Find where the given text appears and provide that cell's center as (X, Y) coordinate. 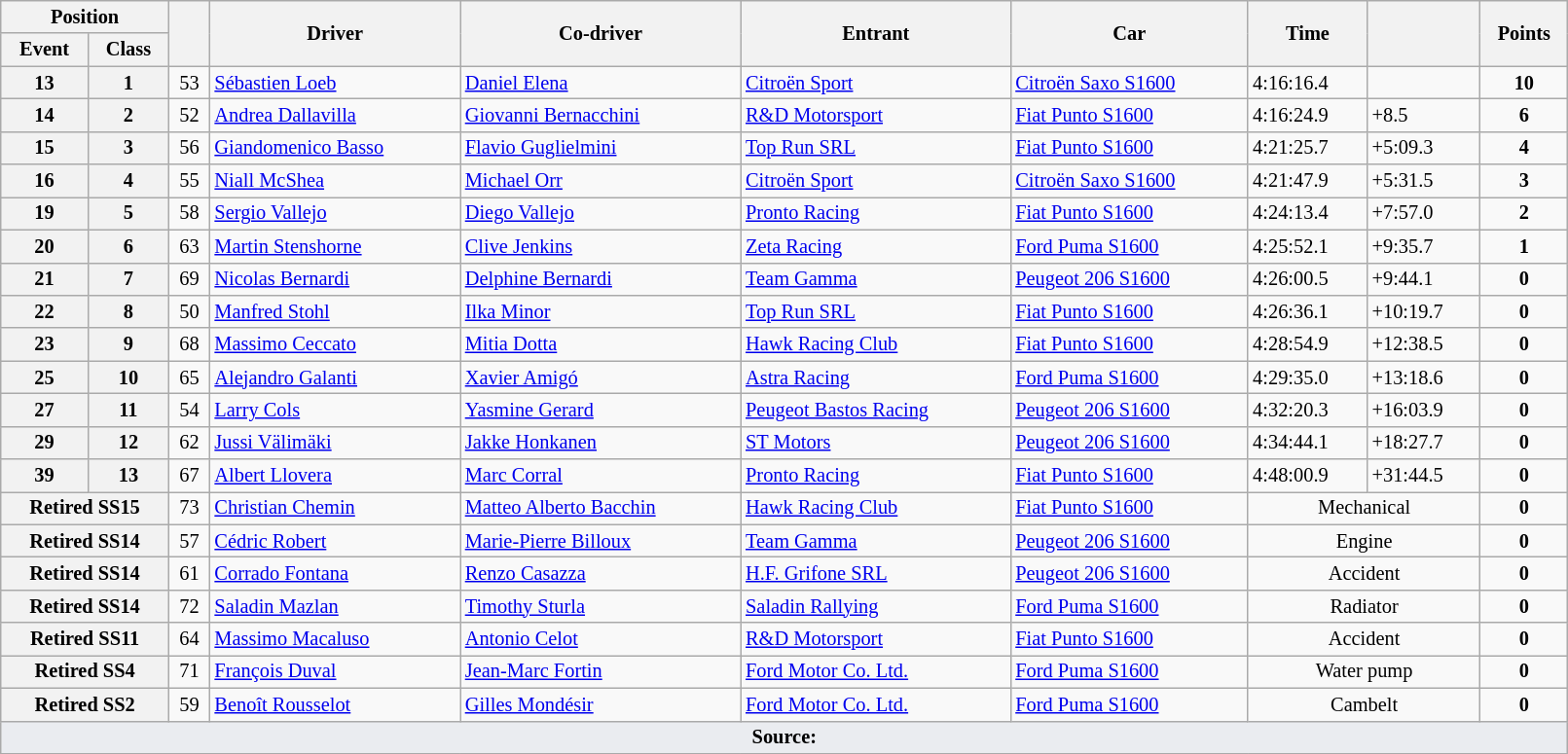
55 (189, 181)
Car (1129, 33)
+31:44.5 (1424, 476)
5 (128, 213)
Marie-Pierre Billoux (601, 541)
73 (189, 508)
15 (45, 148)
+9:35.7 (1424, 246)
+5:31.5 (1424, 181)
52 (189, 115)
Entrant (876, 33)
Jussi Välimäki (335, 443)
Michael Orr (601, 181)
71 (189, 671)
Antonio Celot (601, 639)
+8.5 (1424, 115)
Points (1524, 33)
Christian Chemin (335, 508)
50 (189, 311)
Niall McShea (335, 181)
Massimo Macaluso (335, 639)
4:16:24.9 (1307, 115)
+16:03.9 (1424, 410)
4:48:00.9 (1307, 476)
Marc Corral (601, 476)
Corrado Fontana (335, 573)
65 (189, 377)
Zeta Racing (876, 246)
14 (45, 115)
4:26:00.5 (1307, 279)
+5:09.3 (1424, 148)
Retired SS11 (86, 639)
Ilka Minor (601, 311)
Cédric Robert (335, 541)
21 (45, 279)
Cambelt (1365, 704)
9 (128, 344)
4:25:52.1 (1307, 246)
+13:18.6 (1424, 377)
Radiator (1365, 606)
Delphine Bernardi (601, 279)
Matteo Alberto Bacchin (601, 508)
64 (189, 639)
Xavier Amigó (601, 377)
Retired SS4 (86, 671)
Albert Llovera (335, 476)
Time (1307, 33)
39 (45, 476)
Gilles Mondésir (601, 704)
19 (45, 213)
4:28:54.9 (1307, 344)
Flavio Guglielmini (601, 148)
Saladin Rallying (876, 606)
59 (189, 704)
Diego Vallejo (601, 213)
Benoît Rousselot (335, 704)
Sébastien Loeb (335, 83)
+9:44.1 (1424, 279)
Driver (335, 33)
Peugeot Bastos Racing (876, 410)
Jean-Marc Fortin (601, 671)
56 (189, 148)
+10:19.7 (1424, 311)
Martin Stenshorne (335, 246)
68 (189, 344)
Retired SS2 (86, 704)
ST Motors (876, 443)
Astra Racing (876, 377)
62 (189, 443)
Position (86, 17)
4:29:35.0 (1307, 377)
Retired SS15 (86, 508)
François Duval (335, 671)
Clive Jenkins (601, 246)
Mechanical (1365, 508)
Daniel Elena (601, 83)
4:21:25.7 (1307, 148)
57 (189, 541)
+18:27.7 (1424, 443)
Andrea Dallavilla (335, 115)
Alejandro Galanti (335, 377)
58 (189, 213)
Larry Cols (335, 410)
4:24:13.4 (1307, 213)
H.F. Grifone SRL (876, 573)
Jakke Honkanen (601, 443)
69 (189, 279)
7 (128, 279)
8 (128, 311)
72 (189, 606)
Giovanni Bernacchini (601, 115)
61 (189, 573)
67 (189, 476)
Renzo Casazza (601, 573)
4:16:16.4 (1307, 83)
Event (45, 50)
Saladin Mazlan (335, 606)
Massimo Ceccato (335, 344)
20 (45, 246)
Class (128, 50)
27 (45, 410)
Co-driver (601, 33)
Source: (784, 737)
4:32:20.3 (1307, 410)
4:26:36.1 (1307, 311)
Water pump (1365, 671)
Mitia Dotta (601, 344)
Giandomenico Basso (335, 148)
22 (45, 311)
Nicolas Bernardi (335, 279)
4:34:44.1 (1307, 443)
+12:38.5 (1424, 344)
23 (45, 344)
Timothy Sturla (601, 606)
4:21:47.9 (1307, 181)
54 (189, 410)
11 (128, 410)
25 (45, 377)
29 (45, 443)
Sergio Vallejo (335, 213)
16 (45, 181)
Engine (1365, 541)
+7:57.0 (1424, 213)
12 (128, 443)
Yasmine Gerard (601, 410)
53 (189, 83)
63 (189, 246)
Manfred Stohl (335, 311)
